Extract the [X, Y] coordinate from the center of the cell holding the provided text.  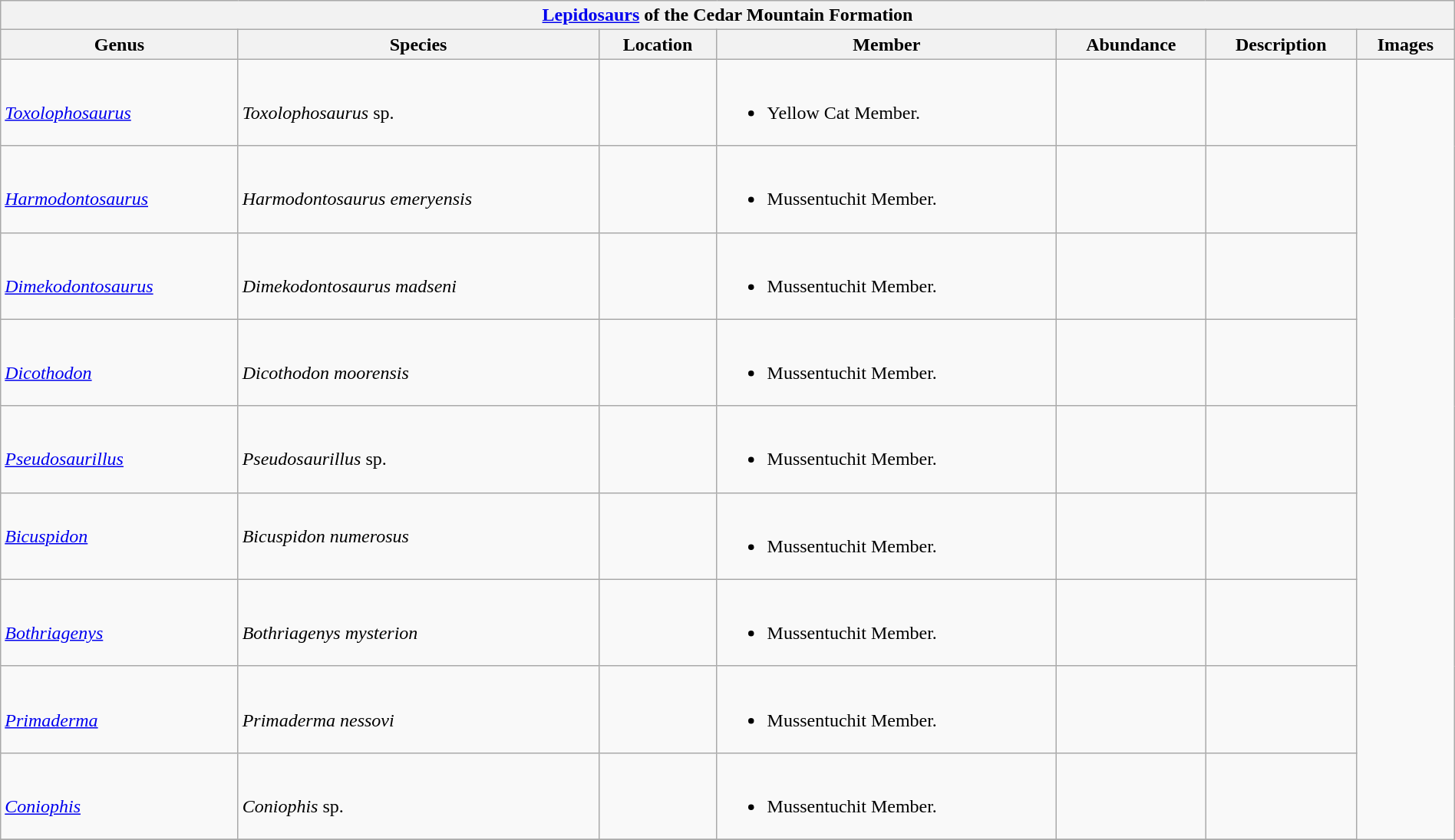
Images [1405, 44]
Toxolophosaurus [120, 103]
Coniophis [120, 796]
Bicuspidon numerosus [418, 535]
Harmodontosaurus emeryensis [418, 189]
Pseudosaurillus sp. [418, 450]
Species [418, 44]
Primaderma nessovi [418, 709]
Dimekodontosaurus madseni [418, 276]
Lepidosaurs of the Cedar Mountain Formation [727, 15]
Description [1281, 44]
Bicuspidon [120, 535]
Dicothodon moorensis [418, 362]
Harmodontosaurus [120, 189]
Primaderma [120, 709]
Dicothodon [120, 362]
Member [887, 44]
Pseudosaurillus [120, 450]
Bothriagenys mysterion [418, 623]
Abundance [1131, 44]
Dimekodontosaurus [120, 276]
Genus [120, 44]
Location [658, 44]
Coniophis sp. [418, 796]
Yellow Cat Member. [887, 103]
Bothriagenys [120, 623]
Toxolophosaurus sp. [418, 103]
